Return the (X, Y) coordinate for the center point of the cell that contains the specified text.  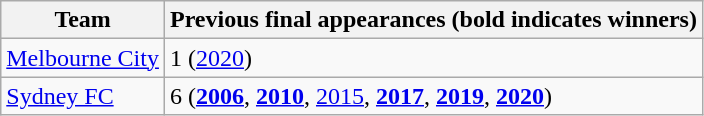
6 (2006, 2010, 2015, 2017, 2019, 2020) (433, 96)
Team (83, 20)
Sydney FC (83, 96)
Melbourne City (83, 58)
1 (2020) (433, 58)
Previous final appearances (bold indicates winners) (433, 20)
